Scan for the cell matching the given text and deliver its [X, Y] coordinate at center. 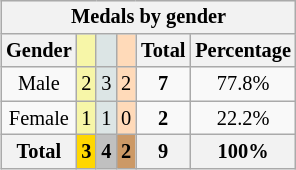
100% [243, 152]
77.8% [243, 84]
Male [38, 84]
Gender [38, 51]
7 [163, 84]
22.2% [243, 118]
9 [163, 152]
Medals by gender [148, 17]
0 [126, 118]
4 [106, 152]
Female [38, 118]
Percentage [243, 51]
